Scan for the cell matching the given text and deliver its [X, Y] coordinate at center. 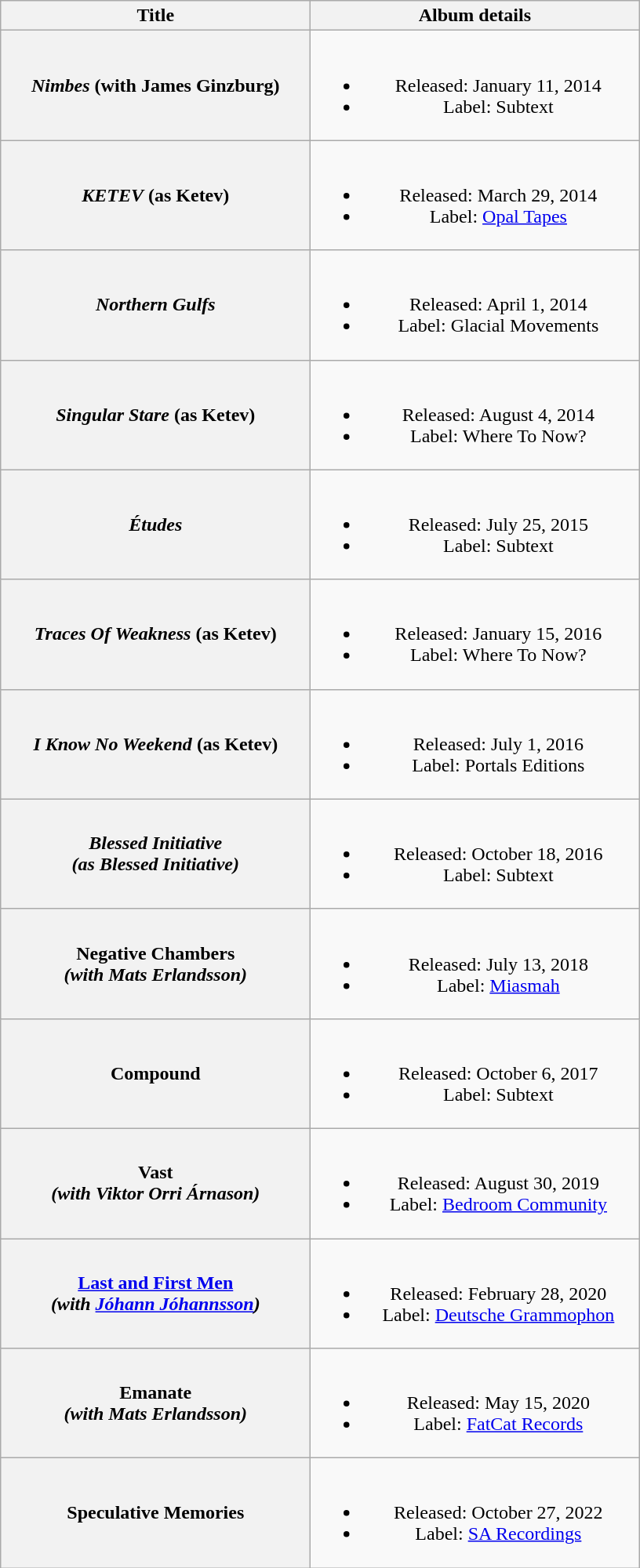
Nimbes (with James Ginzburg) [155, 85]
Album details [475, 16]
Last and First Men(with Jóhann Jóhannsson) [155, 1294]
Released: October 6, 2017Label: Subtext [475, 1073]
Released: February 28, 2020Label: Deutsche Grammophon [475, 1294]
Blessed Initiative(as Blessed Initiative) [155, 854]
Released: October 27, 2022Label: SA Recordings [475, 1513]
Speculative Memories [155, 1513]
Emanate(with Mats Erlandsson) [155, 1403]
Singular Stare (as Ketev) [155, 415]
Released: January 15, 2016Label: Where To Now? [475, 634]
Released: August 30, 2019Label: Bedroom Community [475, 1183]
Negative Chambers(with Mats Erlandsson) [155, 964]
Released: July 25, 2015Label: Subtext [475, 524]
Released: August 4, 2014Label: Where To Now? [475, 415]
Traces Of Weakness (as Ketev) [155, 634]
Compound [155, 1073]
Vast(with Viktor Orri Árnason) [155, 1183]
Released: October 18, 2016Label: Subtext [475, 854]
Released: July 13, 2018Label: Miasmah [475, 964]
Released: March 29, 2014Label: Opal Tapes [475, 195]
KETEV (as Ketev) [155, 195]
Released: May 15, 2020Label: FatCat Records [475, 1403]
Released: January 11, 2014Label: Subtext [475, 85]
Released: April 1, 2014Label: Glacial Movements [475, 305]
I Know No Weekend (as Ketev) [155, 744]
Title [155, 16]
Études [155, 524]
Released: July 1, 2016Label: Portals Editions [475, 744]
Northern Gulfs [155, 305]
